Output the [X, Y] coordinate of the center of the cell containing the given text.  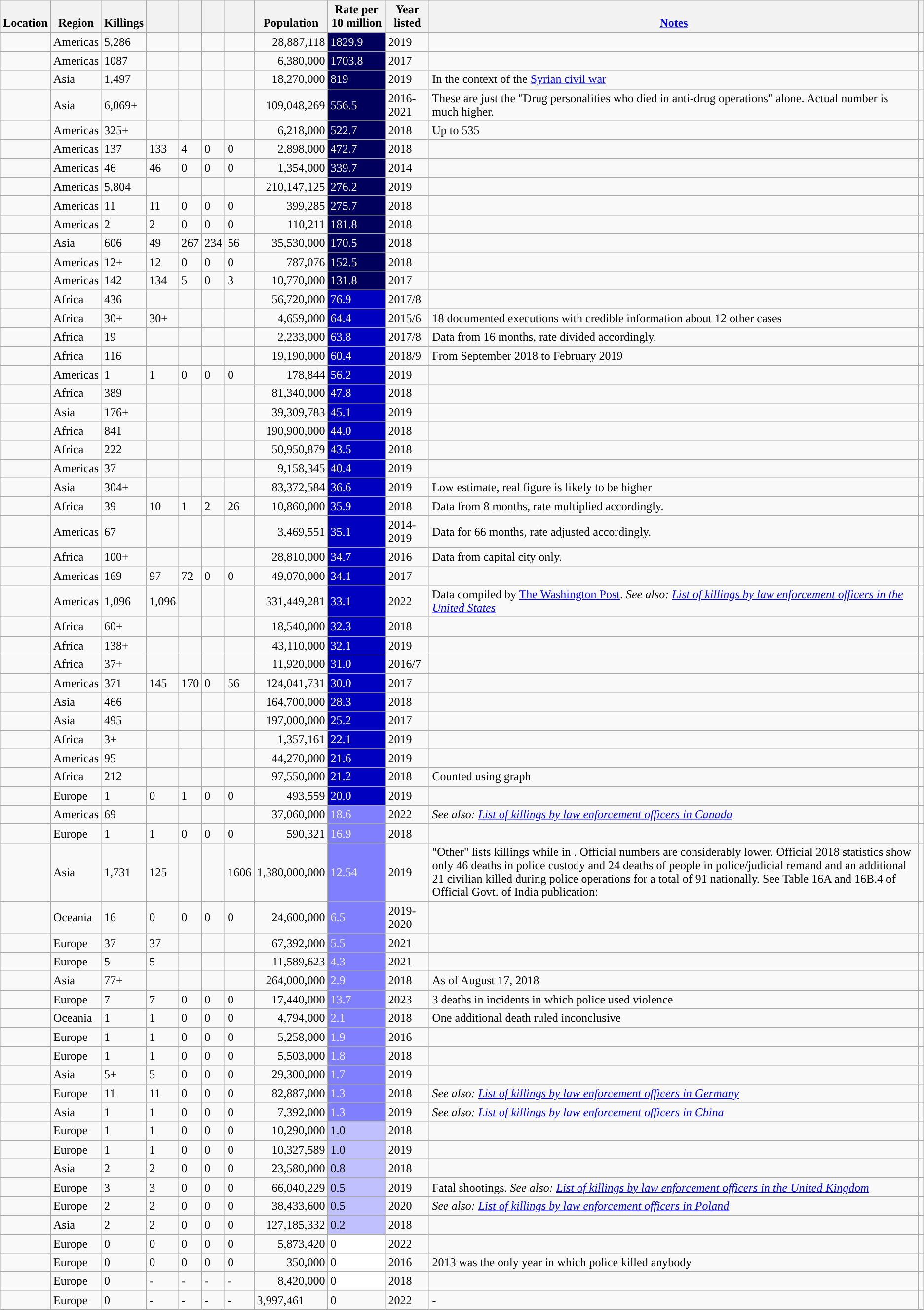
1703.8 [356, 61]
97,550,000 [291, 777]
Data compiled by The Washington Post. See also: List of killings by law enforcement officers in the United States [674, 601]
25.2 [356, 721]
606 [124, 243]
2,898,000 [291, 149]
10,860,000 [291, 506]
Rate per 10 million [356, 17]
16.9 [356, 833]
3+ [124, 739]
1,354,000 [291, 168]
34.1 [356, 576]
31.0 [356, 664]
1087 [124, 61]
35.9 [356, 506]
10 [163, 506]
33.1 [356, 601]
181.8 [356, 224]
66,040,229 [291, 1187]
34.7 [356, 557]
5,873,420 [291, 1243]
841 [124, 431]
142 [124, 281]
35,530,000 [291, 243]
197,000,000 [291, 721]
8,420,000 [291, 1281]
787,076 [291, 262]
2023 [408, 1000]
125 [163, 872]
5,258,000 [291, 1037]
44,270,000 [291, 758]
56.2 [356, 375]
10,290,000 [291, 1131]
5,286 [124, 42]
Region [76, 17]
5,804 [124, 187]
212 [124, 777]
590,321 [291, 833]
30.0 [356, 683]
32.1 [356, 646]
49 [163, 243]
60.4 [356, 356]
819 [356, 79]
Data from capital city only. [674, 557]
1.9 [356, 1037]
21.2 [356, 777]
2.1 [356, 1018]
19 [124, 337]
2014 [408, 168]
12 [163, 262]
134 [163, 281]
495 [124, 721]
2019-2020 [408, 917]
35.1 [356, 531]
4.3 [356, 962]
See also: List of killings by law enforcement officers in Canada [674, 814]
Year listed [408, 17]
472.7 [356, 149]
Data from 8 months, rate multiplied accordingly. [674, 506]
110,211 [291, 224]
7,392,000 [291, 1112]
0.8 [356, 1168]
47.8 [356, 393]
169 [124, 576]
39,309,783 [291, 412]
11,589,623 [291, 962]
389 [124, 393]
67 [124, 531]
2020 [408, 1206]
176+ [124, 412]
4,659,000 [291, 318]
2015/6 [408, 318]
12.54 [356, 872]
267 [191, 243]
40.4 [356, 468]
63.8 [356, 337]
20.0 [356, 796]
18 documented executions with credible information about 12 other cases [674, 318]
1.8 [356, 1056]
95 [124, 758]
22.1 [356, 739]
See also: List of killings by law enforcement officers in China [674, 1112]
49,070,000 [291, 576]
83,372,584 [291, 487]
28,810,000 [291, 557]
2016-2021 [408, 105]
399,285 [291, 205]
2018/9 [408, 356]
24,600,000 [291, 917]
164,700,000 [291, 702]
36.6 [356, 487]
18.6 [356, 814]
43.5 [356, 450]
38,433,600 [291, 1206]
82,887,000 [291, 1093]
9,158,345 [291, 468]
1,357,161 [291, 739]
436 [124, 300]
As of August 17, 2018 [674, 981]
Counted using graph [674, 777]
6,218,000 [291, 130]
275.7 [356, 205]
18,270,000 [291, 79]
1,380,000,000 [291, 872]
170.5 [356, 243]
Data from 16 months, rate divided accordingly. [674, 337]
3,997,461 [291, 1300]
50,950,879 [291, 450]
17,440,000 [291, 1000]
67,392,000 [291, 943]
One additional death ruled inconclusive [674, 1018]
76.9 [356, 300]
100+ [124, 557]
16 [124, 917]
37,060,000 [291, 814]
44.0 [356, 431]
325+ [124, 130]
2,233,000 [291, 337]
5,503,000 [291, 1056]
28,887,118 [291, 42]
4,794,000 [291, 1018]
64.4 [356, 318]
29,300,000 [291, 1075]
See also: List of killings by law enforcement officers in Poland [674, 1206]
6,069+ [124, 105]
Up to 535 [674, 130]
19,190,000 [291, 356]
18,540,000 [291, 627]
Location [26, 17]
23,580,000 [291, 1168]
12+ [124, 262]
466 [124, 702]
1.7 [356, 1075]
From September 2018 to February 2019 [674, 356]
350,000 [291, 1263]
11,920,000 [291, 664]
21.6 [356, 758]
2.9 [356, 981]
4 [191, 149]
69 [124, 814]
6,380,000 [291, 61]
In the context of the Syrian civil war [674, 79]
1606 [240, 872]
6.5 [356, 917]
1,731 [124, 872]
Low estimate, real figure is likely to be higher [674, 487]
Data for 66 months, rate adjusted accordingly. [674, 531]
331,449,281 [291, 601]
45.1 [356, 412]
1829.9 [356, 42]
32.3 [356, 627]
26 [240, 506]
3,469,551 [291, 531]
137 [124, 149]
39 [124, 506]
556.5 [356, 105]
170 [191, 683]
72 [191, 576]
10,327,589 [291, 1150]
Killings [124, 17]
222 [124, 450]
131.8 [356, 281]
339.7 [356, 168]
56,720,000 [291, 300]
124,041,731 [291, 683]
10,770,000 [291, 281]
152.5 [356, 262]
Population [291, 17]
2013 was the only year in which police killed anybody [674, 1263]
1,497 [124, 79]
0.2 [356, 1225]
522.7 [356, 130]
116 [124, 356]
2014-2019 [408, 531]
5+ [124, 1075]
28.3 [356, 702]
3 deaths in incidents in which police used violence [674, 1000]
81,340,000 [291, 393]
2016/7 [408, 664]
13.7 [356, 1000]
127,185,332 [291, 1225]
178,844 [291, 375]
138+ [124, 646]
77+ [124, 981]
These are just the "Drug personalities who died in anti-drug operations" alone. Actual number is much higher. [674, 105]
493,559 [291, 796]
371 [124, 683]
60+ [124, 627]
234 [213, 243]
37+ [124, 664]
210,147,125 [291, 187]
Fatal shootings. See also: List of killings by law enforcement officers in the United Kingdom [674, 1187]
Notes [674, 17]
264,000,000 [291, 981]
133 [163, 149]
190,900,000 [291, 431]
97 [163, 576]
See also: List of killings by law enforcement officers in Germany [674, 1093]
5.5 [356, 943]
304+ [124, 487]
43,110,000 [291, 646]
145 [163, 683]
276.2 [356, 187]
109,048,269 [291, 105]
